Detect which cell encompasses the target text, then output its (X, Y) center coordinate. 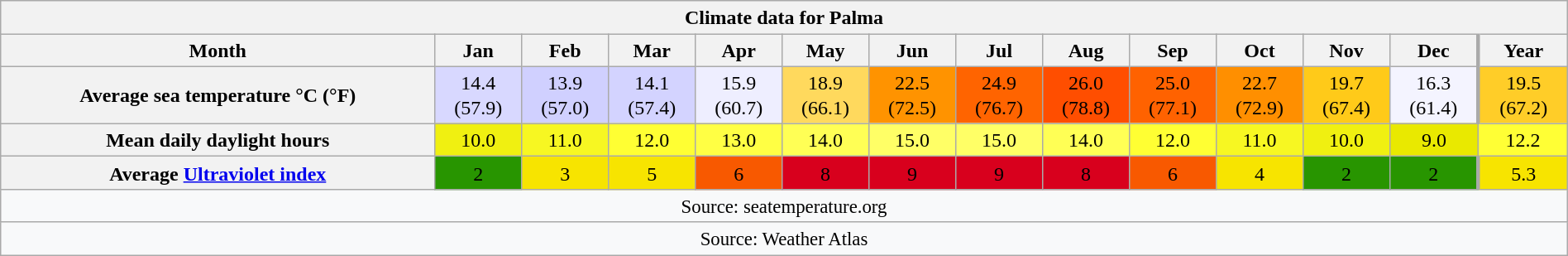
3 (566, 173)
Nov (1346, 51)
26.0(78.8) (1087, 94)
18.9(66.1) (825, 94)
5 (652, 173)
5.3 (1523, 173)
Jan (478, 51)
Oct (1260, 51)
4 (1260, 173)
Feb (566, 51)
Aug (1087, 51)
12.2 (1523, 140)
Average sea temperature °C (°F) (218, 94)
Jul (999, 51)
24.9(76.7) (999, 94)
Source: Weather Atlas (784, 239)
May (825, 51)
Year (1523, 51)
Mean daily daylight hours (218, 140)
22.5(72.5) (913, 94)
Apr (739, 51)
Climate data for Palma (784, 17)
Sep (1173, 51)
9.0 (1434, 140)
Dec (1434, 51)
Source: seatemperature.org (784, 205)
Jun (913, 51)
14.4(57.9) (478, 94)
13.9(57.0) (566, 94)
Mar (652, 51)
22.7(72.9) (1260, 94)
13.0 (739, 140)
Month (218, 51)
19.7(67.4) (1346, 94)
Average Ultraviolet index (218, 173)
14.1(57.4) (652, 94)
16.3(61.4) (1434, 94)
19.5(67.2) (1523, 94)
25.0(77.1) (1173, 94)
15.9(60.7) (739, 94)
